Provide the [x, y] coordinate of the cell's center where the given text is located.  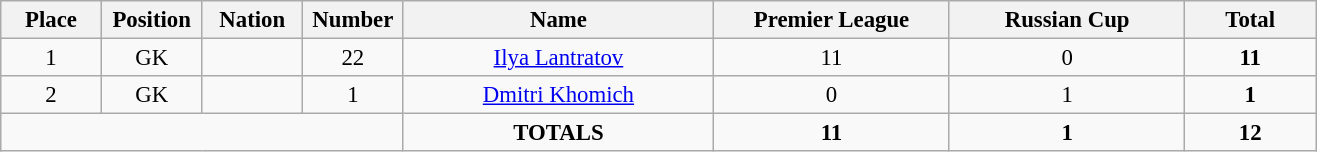
Place [52, 20]
Number [354, 20]
Name [558, 20]
Russian Cup [1067, 20]
12 [1250, 133]
Position [152, 20]
Dmitri Khomich [558, 95]
Nation [252, 20]
Premier League [832, 20]
22 [354, 58]
Ilya Lantratov [558, 58]
TOTALS [558, 133]
2 [52, 95]
Total [1250, 20]
